Scan for the cell matching the given text and deliver its [X, Y] coordinate at center. 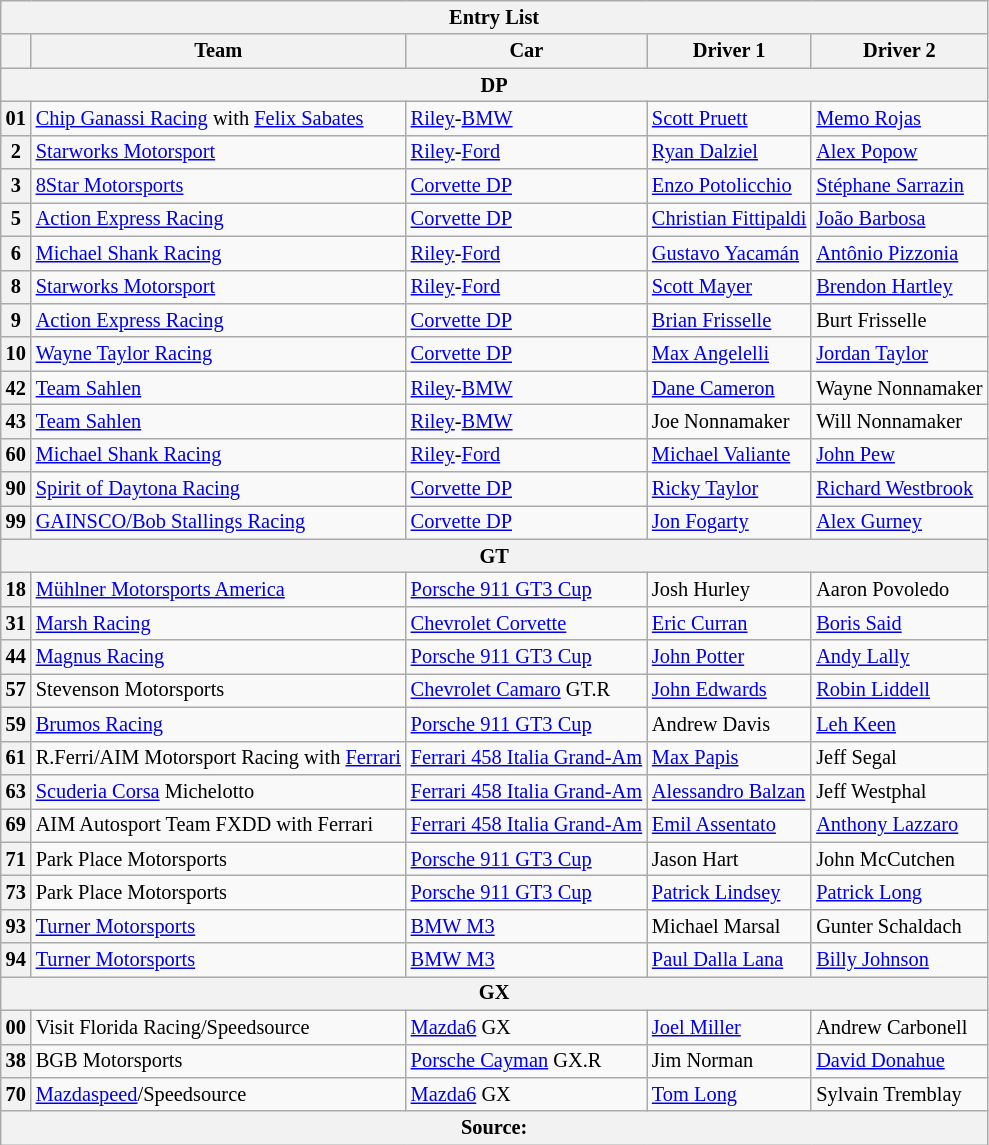
Burt Frisselle [899, 320]
Jason Hart [729, 859]
93 [16, 926]
Gustavo Yacamán [729, 253]
AIM Autosport Team FXDD with Ferrari [218, 825]
Chevrolet Corvette [526, 623]
Visit Florida Racing/Speedsource [218, 1027]
99 [16, 522]
Josh Hurley [729, 589]
8Star Motorsports [218, 186]
Aaron Povoledo [899, 589]
Eric Curran [729, 623]
John Potter [729, 657]
Anthony Lazzaro [899, 825]
David Donahue [899, 1061]
Source: [494, 1128]
5 [16, 219]
Jon Fogarty [729, 522]
Mühlner Motorsports America [218, 589]
Patrick Long [899, 892]
59 [16, 724]
John Pew [899, 455]
Jeff Westphal [899, 791]
Andrew Carbonell [899, 1027]
GX [494, 993]
Gunter Schaldach [899, 926]
73 [16, 892]
31 [16, 623]
Enzo Potolicchio [729, 186]
John McCutchen [899, 859]
Michael Marsal [729, 926]
Driver 1 [729, 51]
Brendon Hartley [899, 287]
Scuderia Corsa Michelotto [218, 791]
44 [16, 657]
Wayne Taylor Racing [218, 354]
61 [16, 758]
Memo Rojas [899, 118]
Stevenson Motorsports [218, 690]
Alessandro Balzan [729, 791]
Will Nonnamaker [899, 421]
9 [16, 320]
18 [16, 589]
Antônio Pizzonia [899, 253]
Paul Dalla Lana [729, 960]
Chevrolet Camaro GT.R [526, 690]
Scott Pruett [729, 118]
Jeff Segal [899, 758]
00 [16, 1027]
Richard Westbrook [899, 489]
Patrick Lindsey [729, 892]
Driver 2 [899, 51]
Andrew Davis [729, 724]
Joe Nonnamaker [729, 421]
Leh Keen [899, 724]
Emil Assentato [729, 825]
Magnus Racing [218, 657]
71 [16, 859]
69 [16, 825]
Sylvain Tremblay [899, 1094]
Michael Valiante [729, 455]
Brumos Racing [218, 724]
70 [16, 1094]
60 [16, 455]
R.Ferri/AIM Motorsport Racing with Ferrari [218, 758]
Dane Cameron [729, 388]
João Barbosa [899, 219]
Stéphane Sarrazin [899, 186]
Brian Frisselle [729, 320]
6 [16, 253]
Chip Ganassi Racing with Felix Sabates [218, 118]
DP [494, 85]
Tom Long [729, 1094]
Andy Lally [899, 657]
Boris Said [899, 623]
01 [16, 118]
Scott Mayer [729, 287]
Marsh Racing [218, 623]
Christian Fittipaldi [729, 219]
63 [16, 791]
Joel Miller [729, 1027]
John Edwards [729, 690]
38 [16, 1061]
Robin Liddell [899, 690]
BGB Motorsports [218, 1061]
GAINSCO/Bob Stallings Racing [218, 522]
Alex Popow [899, 152]
2 [16, 152]
Jordan Taylor [899, 354]
3 [16, 186]
Jim Norman [729, 1061]
Mazdaspeed/Speedsource [218, 1094]
Billy Johnson [899, 960]
Porsche Cayman GX.R [526, 1061]
Car [526, 51]
Team [218, 51]
10 [16, 354]
94 [16, 960]
Max Angelelli [729, 354]
Max Papis [729, 758]
57 [16, 690]
Spirit of Daytona Racing [218, 489]
43 [16, 421]
90 [16, 489]
Alex Gurney [899, 522]
Wayne Nonnamaker [899, 388]
GT [494, 556]
42 [16, 388]
Ricky Taylor [729, 489]
Entry List [494, 17]
Ryan Dalziel [729, 152]
8 [16, 287]
